Scan for the cell matching the given text and deliver its (x, y) coordinate at center. 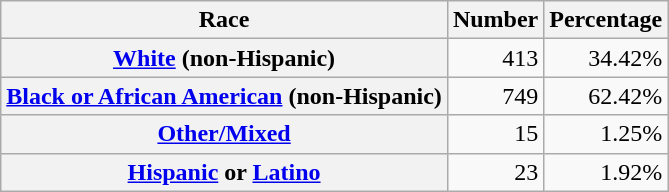
Black or African American (non-Hispanic) (224, 96)
15 (495, 134)
23 (495, 172)
White (non-Hispanic) (224, 58)
1.25% (606, 134)
34.42% (606, 58)
Percentage (606, 20)
Number (495, 20)
62.42% (606, 96)
Hispanic or Latino (224, 172)
Race (224, 20)
1.92% (606, 172)
413 (495, 58)
Other/Mixed (224, 134)
749 (495, 96)
